From the cell containing the given text, extract its center point as (X, Y) coordinate. 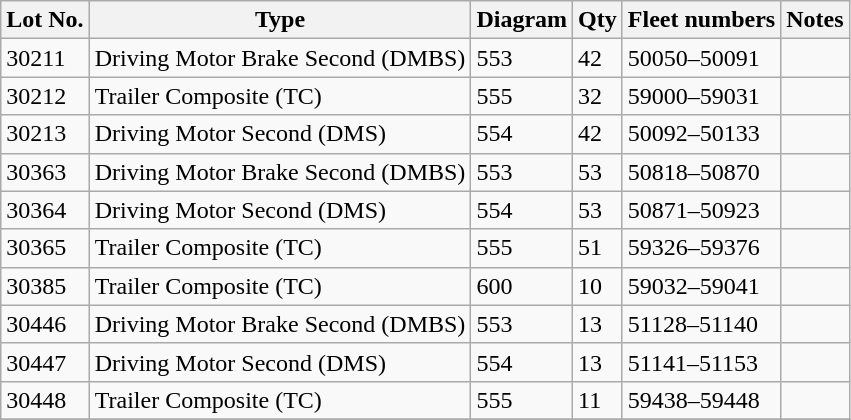
Lot No. (45, 20)
50871–50923 (701, 210)
59438–59448 (701, 400)
50050–50091 (701, 58)
51 (598, 248)
30448 (45, 400)
30446 (45, 324)
30363 (45, 172)
Notes (815, 20)
30213 (45, 134)
30212 (45, 96)
30447 (45, 362)
10 (598, 286)
30211 (45, 58)
Qty (598, 20)
51141–51153 (701, 362)
32 (598, 96)
59032–59041 (701, 286)
50818–50870 (701, 172)
59000–59031 (701, 96)
59326–59376 (701, 248)
30365 (45, 248)
30364 (45, 210)
11 (598, 400)
51128–51140 (701, 324)
50092–50133 (701, 134)
600 (522, 286)
Fleet numbers (701, 20)
30385 (45, 286)
Type (280, 20)
Diagram (522, 20)
